Scan for the cell matching the given text and deliver its [x, y] coordinate at center. 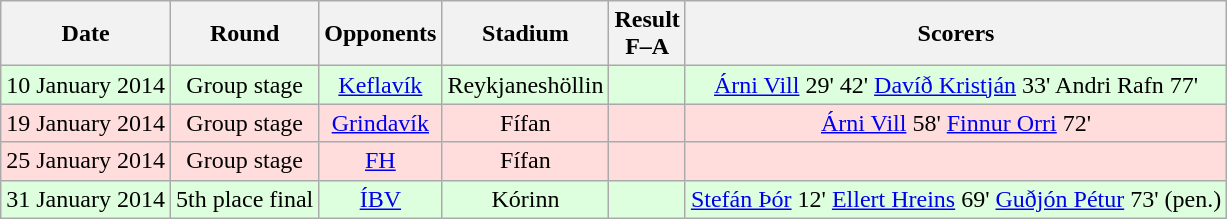
ResultF–A [647, 34]
Keflavík [380, 85]
Reykjaneshöllin [526, 85]
31 January 2014 [86, 199]
10 January 2014 [86, 85]
Stefán Þór 12' Ellert Hreins 69' Guðjón Pétur 73' (pen.) [956, 199]
ÍBV [380, 199]
Opponents [380, 34]
Kórinn [526, 199]
Stadium [526, 34]
5th place final [244, 199]
25 January 2014 [86, 161]
Grindavík [380, 123]
Árni Vill 29' 42' Davíð Kristján 33' Andri Rafn 77' [956, 85]
Árni Vill 58' Finnur Orri 72' [956, 123]
Date [86, 34]
Scorers [956, 34]
19 January 2014 [86, 123]
Round [244, 34]
FH [380, 161]
